Return (x, y) of the center of cell containing provided text 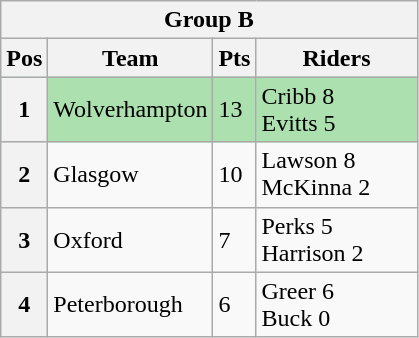
Pts (234, 58)
7 (234, 240)
6 (234, 304)
Wolverhampton (130, 110)
10 (234, 174)
2 (24, 174)
3 (24, 240)
Perks 5Harrison 2 (336, 240)
Pos (24, 58)
4 (24, 304)
Group B (209, 20)
13 (234, 110)
Cribb 8Evitts 5 (336, 110)
Greer 6Buck 0 (336, 304)
Riders (336, 58)
Team (130, 58)
Glasgow (130, 174)
Lawson 8McKinna 2 (336, 174)
Oxford (130, 240)
1 (24, 110)
Peterborough (130, 304)
